Pinpoint the cell where the given text exists, returning its (X, Y) midpoint coordinate. 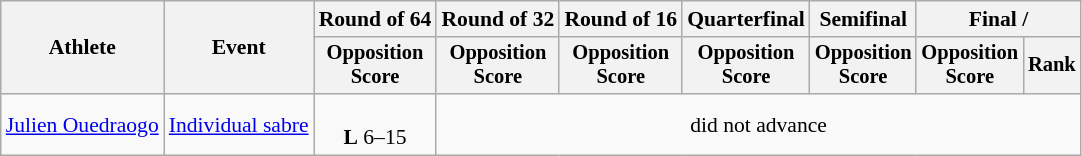
Event (239, 48)
L 6–15 (376, 124)
did not advance (758, 124)
Round of 16 (620, 19)
Athlete (82, 48)
Round of 64 (376, 19)
Julien Ouedraogo (82, 124)
Rank (1052, 66)
Semifinal (864, 19)
Quarterfinal (746, 19)
Round of 32 (498, 19)
Individual sabre (239, 124)
Final / (998, 19)
